For the text-containing cell, return its midpoint in [x, y] coordinate format. 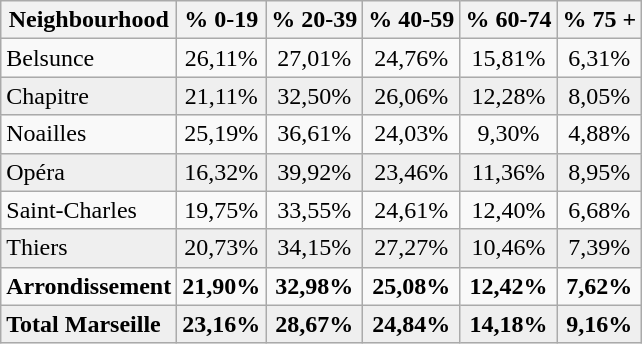
12,42% [508, 286]
32,98% [314, 286]
8,05% [600, 96]
36,61% [314, 134]
9,30% [508, 134]
Noailles [89, 134]
28,67% [314, 324]
12,28% [508, 96]
21,11% [222, 96]
% 20-39 [314, 20]
16,32% [222, 172]
23,46% [412, 172]
Neighbourhood [89, 20]
24,76% [412, 58]
% 60-74 [508, 20]
19,75% [222, 210]
25,19% [222, 134]
% 0-19 [222, 20]
Belsunce [89, 58]
4,88% [600, 134]
Arrondissement [89, 286]
12,40% [508, 210]
26,11% [222, 58]
% 75 + [600, 20]
Thiers [89, 248]
33,55% [314, 210]
Saint-Charles [89, 210]
8,95% [600, 172]
27,01% [314, 58]
21,90% [222, 286]
7,62% [600, 286]
20,73% [222, 248]
6,68% [600, 210]
26,06% [412, 96]
39,92% [314, 172]
Opéra [89, 172]
34,15% [314, 248]
7,39% [600, 248]
6,31% [600, 58]
10,46% [508, 248]
24,03% [412, 134]
25,08% [412, 286]
11,36% [508, 172]
24,61% [412, 210]
Total Marseille [89, 324]
9,16% [600, 324]
23,16% [222, 324]
% 40-59 [412, 20]
14,18% [508, 324]
Chapitre [89, 96]
32,50% [314, 96]
15,81% [508, 58]
27,27% [412, 248]
24,84% [412, 324]
